Determine the [x, y] coordinate at the center of the cell enclosing the given text.  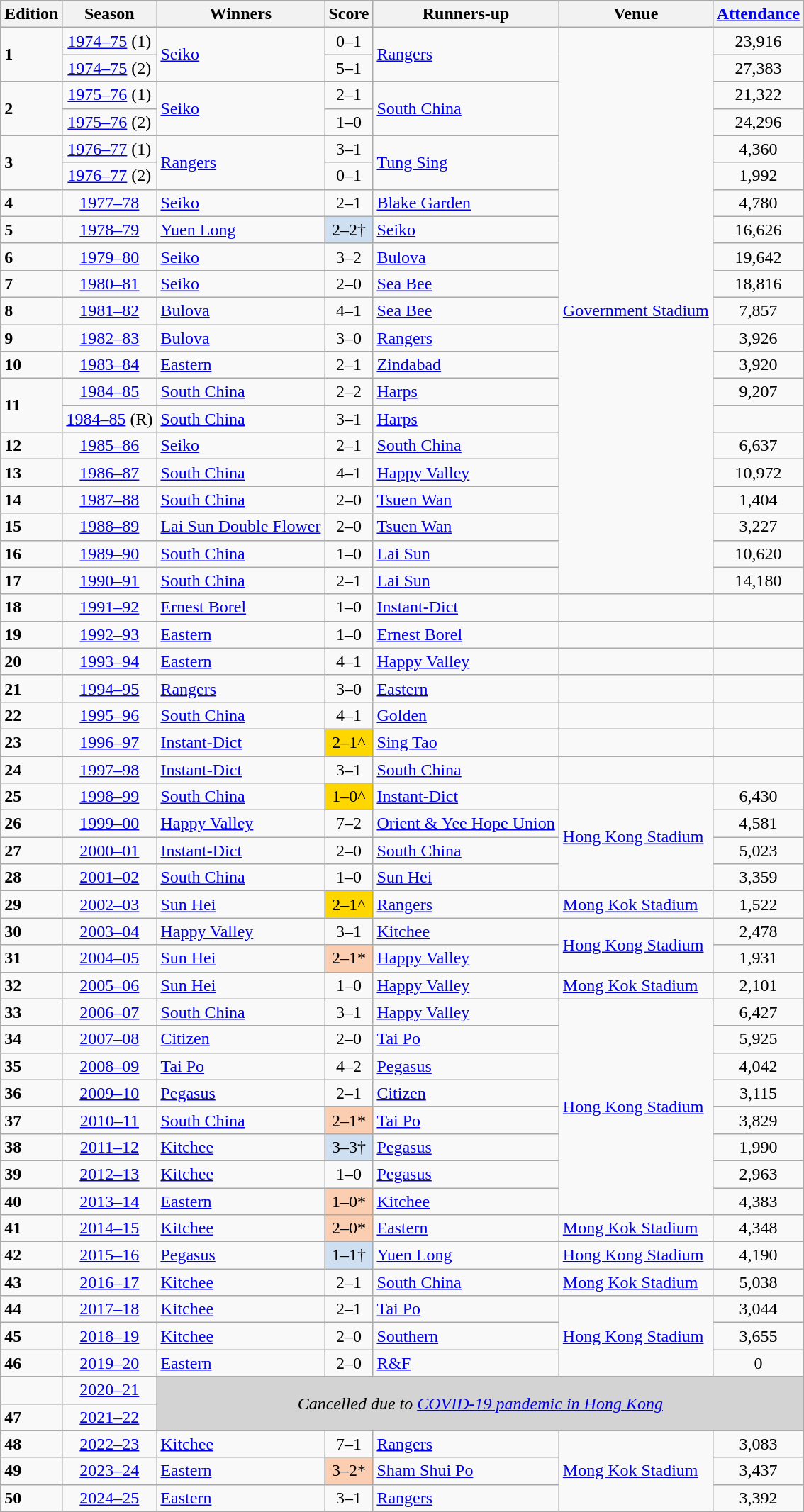
27,383 [758, 68]
6 [31, 257]
Government Stadium [635, 310]
Edition [31, 14]
0 [758, 1363]
1 [31, 55]
Zindabad [466, 365]
Runners-up [466, 14]
2009–10 [109, 1093]
5,023 [758, 851]
1–1† [349, 1255]
24,296 [758, 122]
2024–25 [109, 1498]
3,829 [758, 1120]
23 [31, 742]
5–1 [349, 68]
2020–21 [109, 1390]
2 [31, 108]
6,430 [758, 797]
Venue [635, 14]
38 [31, 1147]
1990–91 [109, 581]
26 [31, 824]
21,322 [758, 95]
1995–96 [109, 715]
2013–14 [109, 1202]
1977–78 [109, 203]
Sing Tao [466, 742]
47 [31, 1417]
2006–07 [109, 1012]
2002–03 [109, 905]
Lai Sun Double Flower [241, 527]
3,359 [758, 878]
Cancelled due to COVID-19 pandemic in Hong Kong [481, 1404]
27 [31, 851]
2,101 [758, 985]
10,972 [758, 473]
14 [31, 500]
1988–89 [109, 527]
12 [31, 446]
1–0^ [349, 797]
4,042 [758, 1066]
16 [31, 554]
22 [31, 715]
1996–97 [109, 742]
1,931 [758, 958]
5,925 [758, 1039]
1999–00 [109, 824]
1,992 [758, 176]
3,920 [758, 365]
17 [31, 581]
9,207 [758, 392]
2014–15 [109, 1228]
Winners [241, 14]
Sham Shui Po [466, 1471]
1989–90 [109, 554]
2–2† [349, 230]
1998–99 [109, 797]
4,383 [758, 1202]
2019–20 [109, 1363]
11 [31, 405]
1976–77 (2) [109, 176]
1987–88 [109, 500]
1979–80 [109, 257]
37 [31, 1120]
40 [31, 1202]
4,190 [758, 1255]
41 [31, 1228]
2022–23 [109, 1444]
3–3† [349, 1147]
Orient & Yee Hope Union [466, 824]
6,427 [758, 1012]
39 [31, 1174]
8 [31, 310]
1,522 [758, 905]
2010–11 [109, 1120]
1985–86 [109, 446]
1992–93 [109, 634]
2008–09 [109, 1066]
1991–92 [109, 607]
Score [349, 14]
2004–05 [109, 958]
31 [31, 958]
3,392 [758, 1498]
49 [31, 1471]
19,642 [758, 257]
3,655 [758, 1336]
42 [31, 1255]
25 [31, 797]
43 [31, 1282]
29 [31, 905]
3,115 [758, 1093]
1986–87 [109, 473]
3,437 [758, 1471]
Southern [466, 1336]
45 [31, 1336]
7–1 [349, 1444]
48 [31, 1444]
7 [31, 284]
19 [31, 634]
1975–76 (2) [109, 122]
1994–95 [109, 688]
2,963 [758, 1174]
9 [31, 338]
32 [31, 985]
1978–79 [109, 230]
Attendance [758, 14]
16,626 [758, 230]
24 [31, 769]
Blake Garden [466, 203]
2011–12 [109, 1147]
3,083 [758, 1444]
4,581 [758, 824]
1,404 [758, 500]
1982–83 [109, 338]
4,780 [758, 203]
1,990 [758, 1147]
5 [31, 230]
3,227 [758, 527]
33 [31, 1012]
5,038 [758, 1282]
18,816 [758, 284]
2021–22 [109, 1417]
44 [31, 1309]
2018–19 [109, 1336]
1983–84 [109, 365]
Golden [466, 715]
1974–75 (2) [109, 68]
3,926 [758, 338]
10,620 [758, 554]
3 [31, 162]
13 [31, 473]
7–2 [349, 824]
Season [109, 14]
1976–77 (1) [109, 149]
18 [31, 607]
2000–01 [109, 851]
R&F [466, 1363]
20 [31, 661]
2007–08 [109, 1039]
36 [31, 1093]
28 [31, 878]
10 [31, 365]
2005–06 [109, 985]
35 [31, 1066]
2003–04 [109, 931]
2016–17 [109, 1282]
2023–24 [109, 1471]
50 [31, 1498]
2015–16 [109, 1255]
1993–94 [109, 661]
3–2 [349, 257]
21 [31, 688]
23,916 [758, 41]
4,360 [758, 149]
15 [31, 527]
2–2 [349, 392]
1–0* [349, 1202]
7,857 [758, 310]
1984–85 (R) [109, 419]
1984–85 [109, 392]
6,637 [758, 446]
2001–02 [109, 878]
Tung Sing [466, 162]
1997–98 [109, 769]
4–2 [349, 1066]
2012–13 [109, 1174]
14,180 [758, 581]
30 [31, 931]
1975–76 (1) [109, 95]
2,478 [758, 931]
1980–81 [109, 284]
4,348 [758, 1228]
3–2* [349, 1471]
34 [31, 1039]
3,044 [758, 1309]
4 [31, 203]
1974–75 (1) [109, 41]
1981–82 [109, 310]
46 [31, 1363]
2–0* [349, 1228]
2017–18 [109, 1309]
